Search for the cell housing the specified text and yield its [x, y] center coordinate. 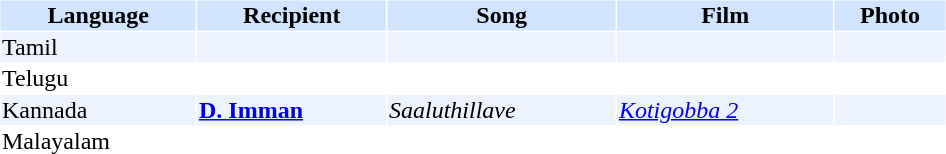
Kotigobba 2 [725, 110]
Language [98, 15]
Kannada [98, 110]
Film [725, 15]
Recipient [292, 15]
Telugu [98, 79]
Tamil [98, 47]
Saaluthillave [502, 110]
Photo [890, 15]
D. Imman [292, 110]
Song [502, 15]
